Output the (X, Y) coordinate of the center of the cell containing the given text.  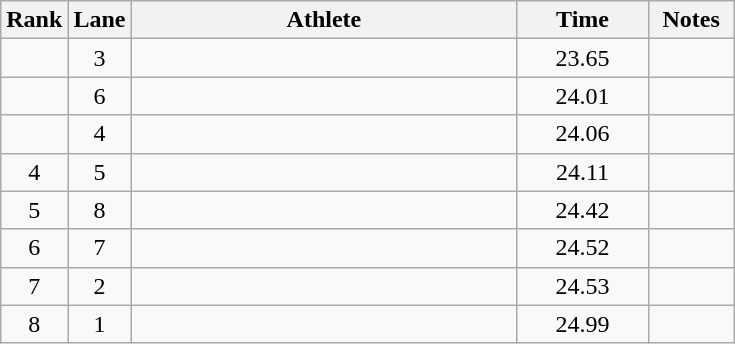
Lane (100, 20)
24.52 (582, 248)
Notes (691, 20)
24.06 (582, 134)
Rank (34, 20)
Time (582, 20)
24.11 (582, 172)
24.42 (582, 210)
24.01 (582, 96)
23.65 (582, 58)
1 (100, 324)
Athlete (324, 20)
2 (100, 286)
24.99 (582, 324)
24.53 (582, 286)
3 (100, 58)
